Locate the cell with the specified text and output its [X, Y] center coordinate. 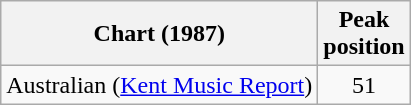
Peakposition [364, 34]
Chart (1987) [160, 34]
51 [364, 85]
Australian (Kent Music Report) [160, 85]
